Find where the given text appears and provide that cell's center as (X, Y) coordinate. 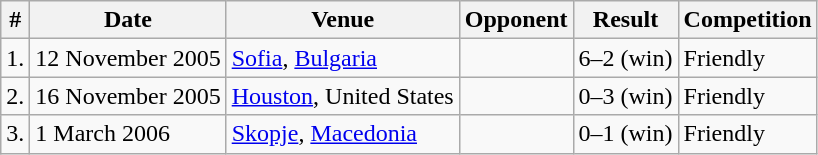
16 November 2005 (128, 96)
1 March 2006 (128, 134)
Skopje, Macedonia (342, 134)
Sofia, Bulgaria (342, 58)
12 November 2005 (128, 58)
6–2 (win) (626, 58)
Venue (342, 20)
# (16, 20)
0–1 (win) (626, 134)
Houston, United States (342, 96)
3. (16, 134)
Opponent (516, 20)
2. (16, 96)
Result (626, 20)
Date (128, 20)
0–3 (win) (626, 96)
1. (16, 58)
Competition (748, 20)
